Scan for the cell matching the given text and deliver its [X, Y] coordinate at center. 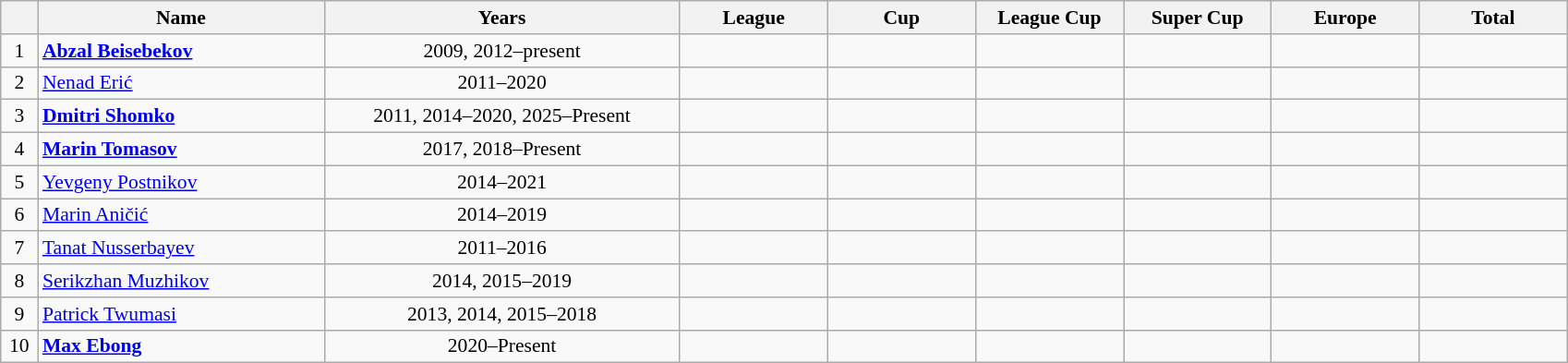
8 [19, 281]
2014, 2015–2019 [502, 281]
Abzal Beisebekov [181, 51]
Years [502, 18]
2011–2020 [502, 83]
2014–2021 [502, 182]
7 [19, 248]
6 [19, 215]
League [754, 18]
Serikzhan Muzhikov [181, 281]
10 [19, 346]
Yevgeny Postnikov [181, 182]
Marin Tomasov [181, 150]
1 [19, 51]
Tanat Nusserbayev [181, 248]
Dmitri Shomko [181, 116]
Name [181, 18]
9 [19, 314]
2020–Present [502, 346]
2014–2019 [502, 215]
4 [19, 150]
Cup [901, 18]
Nenad Erić [181, 83]
2009, 2012–present [502, 51]
2011–2016 [502, 248]
2017, 2018–Present [502, 150]
Total [1493, 18]
5 [19, 182]
3 [19, 116]
Marin Aničić [181, 215]
2 [19, 83]
2011, 2014–2020, 2025–Present [502, 116]
Europe [1345, 18]
Super Cup [1197, 18]
Max Ebong [181, 346]
League Cup [1049, 18]
2013, 2014, 2015–2018 [502, 314]
Patrick Twumasi [181, 314]
